Capture the cell that displays the provided text and extract its (X, Y) central coordinate. 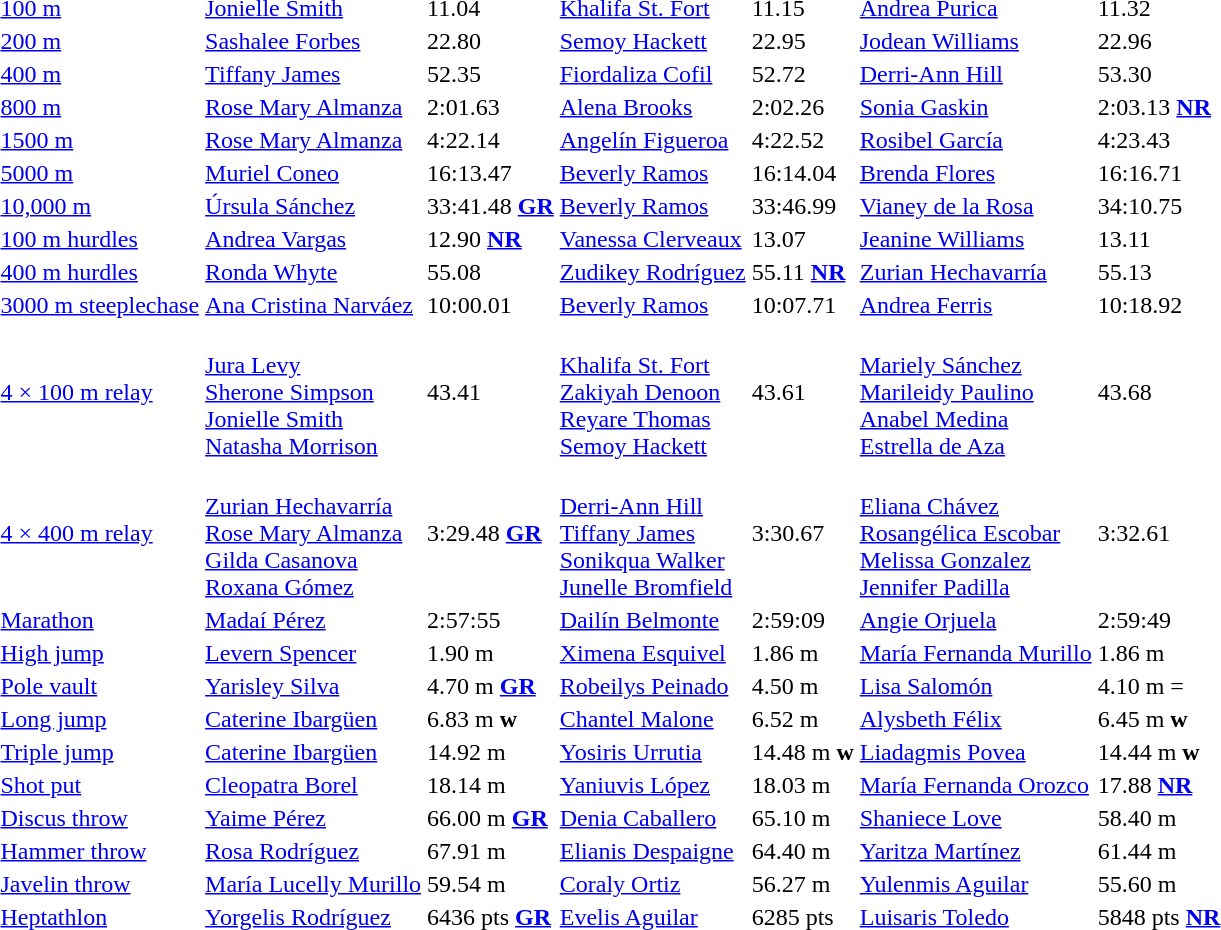
Zurian HechavarríaRose Mary AlmanzaGilda CasanovaRoxana Gómez (314, 533)
Sonia Gaskin (976, 107)
18.03 m (802, 785)
67.91 m (491, 851)
33:46.99 (802, 206)
Jeanine Williams (976, 239)
14.92 m (491, 752)
16:14.04 (802, 173)
4.70 m GR (491, 686)
Jodean Williams (976, 41)
Vanessa Clerveaux (652, 239)
16:13.47 (491, 173)
Yaime Pérez (314, 818)
Zurian Hechavarría (976, 272)
Sashalee Forbes (314, 41)
Yaritza Martínez (976, 851)
22.95 (802, 41)
Dailín Belmonte (652, 620)
María Fernanda Murillo (976, 653)
Robeilys Peinado (652, 686)
Rosa Rodríguez (314, 851)
Alysbeth Félix (976, 719)
Muriel Coneo (314, 173)
Ana Cristina Narváez (314, 305)
64.40 m (802, 851)
Madaí Pérez (314, 620)
María Lucelly Murillo (314, 884)
Andrea Ferris (976, 305)
3:30.67 (802, 533)
Angie Orjuela (976, 620)
Derri-Ann HillTiffany JamesSonikqua WalkerJunelle Bromfield (652, 533)
Shaniece Love (976, 818)
18.14 m (491, 785)
13.07 (802, 239)
43.41 (491, 392)
Yarisley Silva (314, 686)
Jura LevySherone SimpsonJonielle SmithNatasha Morrison (314, 392)
Úrsula Sánchez (314, 206)
59.54 m (491, 884)
10:00.01 (491, 305)
55.11 NR (802, 272)
Brenda Flores (976, 173)
52.72 (802, 74)
Tiffany James (314, 74)
Mariely SánchezMarileidy PaulinoAnabel MedinaEstrella de Aza (976, 392)
2:59:09 (802, 620)
1.86 m (802, 653)
Ximena Esquivel (652, 653)
2:01.63 (491, 107)
6.52 m (802, 719)
4.50 m (802, 686)
Elianis Despaigne (652, 851)
Yosiris Urrutia (652, 752)
22.80 (491, 41)
Lisa Salomón (976, 686)
4:22.52 (802, 140)
55.08 (491, 272)
6.83 m w (491, 719)
Coraly Ortiz (652, 884)
Eliana ChávezRosangélica EscobarMelissa GonzalezJennifer Padilla (976, 533)
Andrea Vargas (314, 239)
Cleopatra Borel (314, 785)
Ronda Whyte (314, 272)
Liadagmis Povea (976, 752)
10:07.71 (802, 305)
4:22.14 (491, 140)
52.35 (491, 74)
2:57:55 (491, 620)
Yaniuvis López (652, 785)
Rosibel García (976, 140)
65.10 m (802, 818)
43.61 (802, 392)
Yulenmis Aguilar (976, 884)
66.00 m GR (491, 818)
María Fernanda Orozco (976, 785)
12.90 NR (491, 239)
3:29.48 GR (491, 533)
Zudikey Rodríguez (652, 272)
56.27 m (802, 884)
Vianey de la Rosa (976, 206)
Derri-Ann Hill (976, 74)
Khalifa St. FortZakiyah DenoonReyare ThomasSemoy Hackett (652, 392)
Semoy Hackett (652, 41)
33:41.48 GR (491, 206)
Angelín Figueroa (652, 140)
Alena Brooks (652, 107)
Levern Spencer (314, 653)
Fiordaliza Cofil (652, 74)
Denia Caballero (652, 818)
Chantel Malone (652, 719)
2:02.26 (802, 107)
1.90 m (491, 653)
14.48 m w (802, 752)
